Return [X, Y] of the center of cell containing provided text 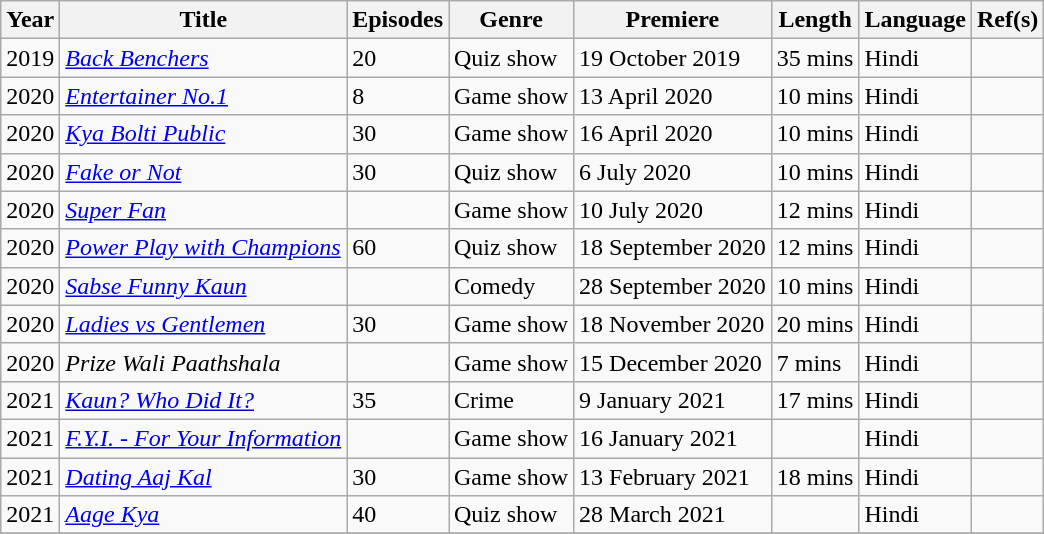
13 April 2020 [673, 96]
F.Y.I. - For Your Information [204, 438]
Genre [510, 20]
Kya Bolti Public [204, 134]
Entertainer No.1 [204, 96]
Year [30, 20]
13 February 2021 [673, 477]
Ref(s) [1007, 20]
18 September 2020 [673, 248]
Language [915, 20]
Length [815, 20]
40 [398, 515]
Dating Aaj Kal [204, 477]
Comedy [510, 286]
Fake or Not [204, 172]
7 mins [815, 362]
17 mins [815, 400]
16 January 2021 [673, 438]
Aage Kya [204, 515]
20 [398, 58]
Kaun? Who Did It? [204, 400]
Power Play with Champions [204, 248]
16 April 2020 [673, 134]
60 [398, 248]
8 [398, 96]
18 mins [815, 477]
Sabse Funny Kaun [204, 286]
Premiere [673, 20]
Back Benchers [204, 58]
15 December 2020 [673, 362]
Super Fan [204, 210]
Ladies vs Gentlemen [204, 324]
19 October 2019 [673, 58]
Prize Wali Paathshala [204, 362]
2019 [30, 58]
35 [398, 400]
20 mins [815, 324]
18 November 2020 [673, 324]
35 mins [815, 58]
10 July 2020 [673, 210]
6 July 2020 [673, 172]
28 September 2020 [673, 286]
9 January 2021 [673, 400]
Episodes [398, 20]
Title [204, 20]
28 March 2021 [673, 515]
Crime [510, 400]
